Scan for the cell matching the given text and deliver its (x, y) coordinate at center. 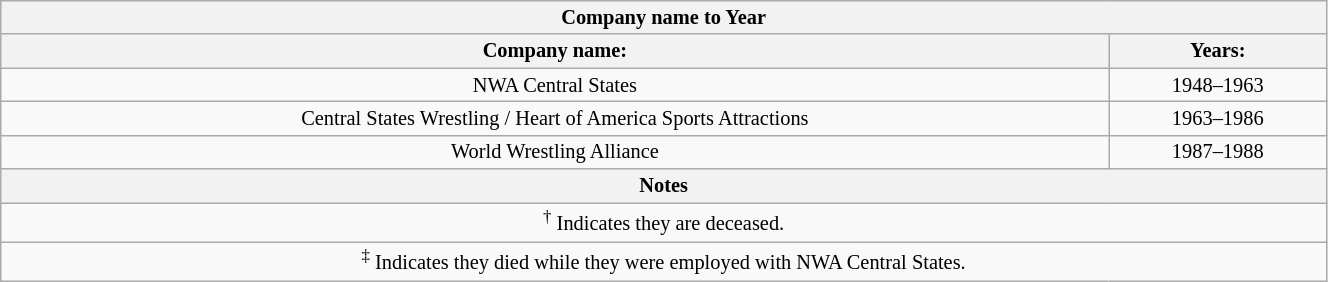
† Indicates they are deceased. (664, 222)
Notes (664, 186)
1987–1988 (1218, 152)
1963–1986 (1218, 118)
Company name: (555, 51)
Company name to Year (664, 17)
1948–1963 (1218, 85)
NWA Central States (555, 85)
‡ Indicates they died while they were employed with NWA Central States. (664, 260)
World Wrestling Alliance (555, 152)
Years: (1218, 51)
Central States Wrestling / Heart of America Sports Attractions (555, 118)
